Extract the [X, Y] coordinate from the center of the cell holding the provided text.  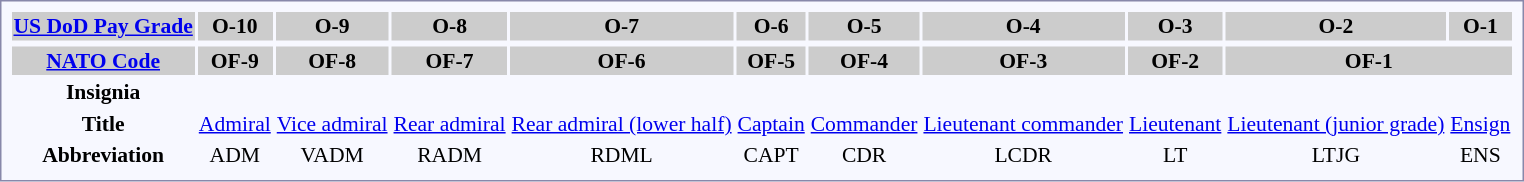
Admiral [234, 124]
RDML [622, 155]
O-7 [622, 26]
O-6 [771, 26]
VADM [332, 155]
Abbreviation [103, 155]
O-1 [1480, 26]
OF-8 [332, 60]
ENS [1480, 155]
O-5 [864, 26]
Ensign [1480, 124]
O-3 [1176, 26]
LTJG [1336, 155]
Commander [864, 124]
Insignia [103, 92]
Rear admiral [450, 124]
O-8 [450, 26]
Lieutenant commander [1024, 124]
US DoD Pay Grade [103, 26]
ADM [234, 155]
LT [1176, 155]
Lieutenant (junior grade) [1336, 124]
OF-9 [234, 60]
Rear admiral (lower half) [622, 124]
Lieutenant [1176, 124]
OF-2 [1176, 60]
OF-1 [1369, 60]
OF-4 [864, 60]
OF-5 [771, 60]
OF-6 [622, 60]
CAPT [771, 155]
OF-3 [1024, 60]
NATO Code [103, 60]
CDR [864, 155]
O-4 [1024, 26]
O-2 [1336, 26]
RADM [450, 155]
Captain [771, 124]
Vice admiral [332, 124]
Title [103, 124]
O-9 [332, 26]
OF-7 [450, 60]
O-10 [234, 26]
LCDR [1024, 155]
